Scan for the cell matching the given text and deliver its (x, y) coordinate at center. 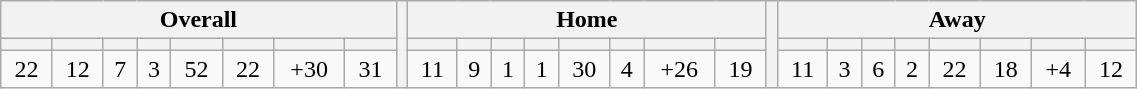
18 (1006, 69)
52 (196, 69)
7 (120, 69)
4 (627, 69)
+4 (1058, 69)
9 (474, 69)
6 (878, 69)
19 (740, 69)
2 (912, 69)
Away (958, 20)
Overall (198, 20)
30 (584, 69)
+30 (310, 69)
+26 (680, 69)
31 (370, 69)
Home (586, 20)
